Search for the cell housing the specified text and yield its (x, y) center coordinate. 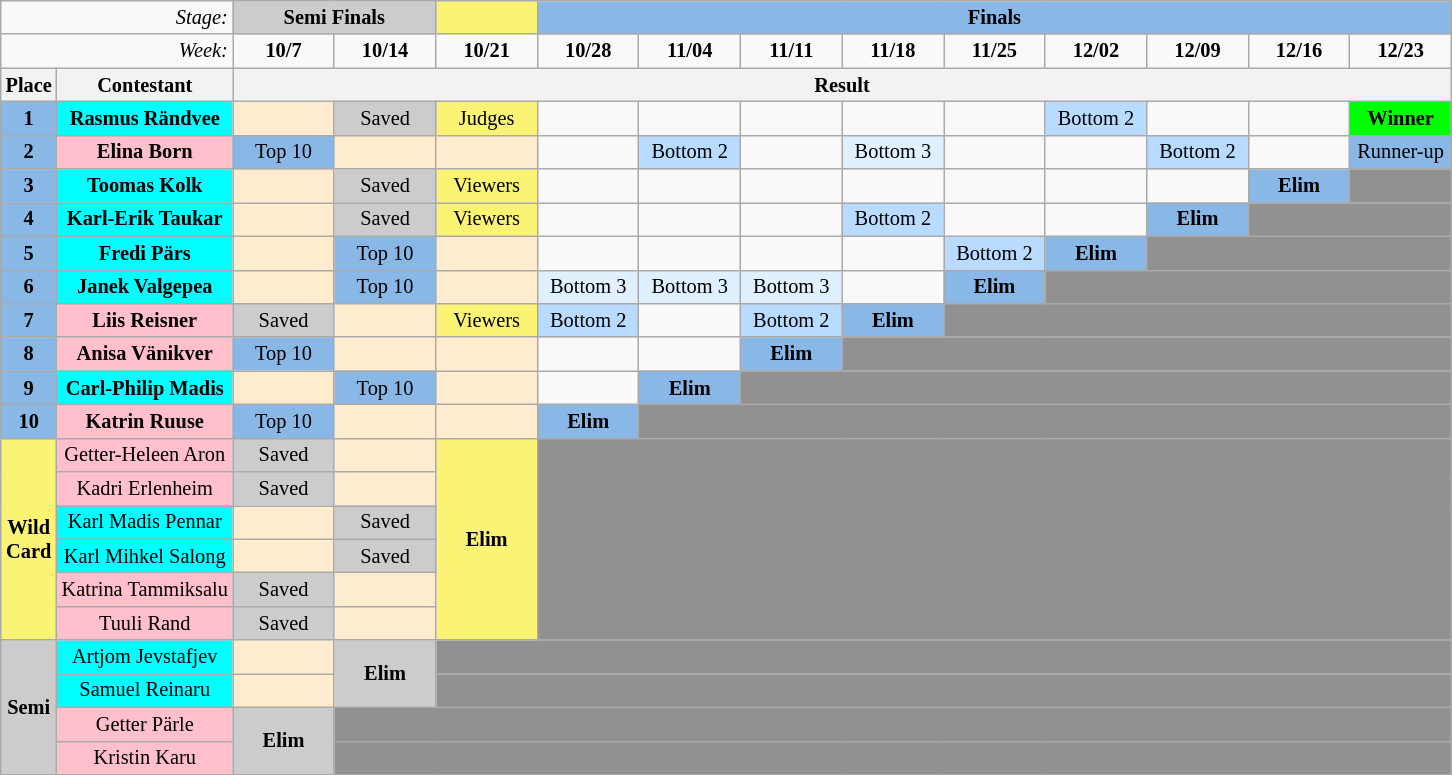
10/21 (487, 51)
2 (29, 152)
Getter-Heleen Aron (145, 455)
Samuel Reinaru (145, 690)
10/14 (385, 51)
Janek Valgepea (145, 287)
Stage: (117, 17)
Contestant (145, 85)
Katrina Tammiksalu (145, 589)
Semi (29, 708)
Toomas Kolk (145, 186)
Anisa Vänikver (145, 354)
Carl-Philip Madis (145, 388)
WildCard (29, 539)
Elina Born (145, 152)
11/04 (690, 51)
Kristin Karu (145, 758)
11/11 (792, 51)
7 (29, 320)
12/09 (1198, 51)
Runner-up (1401, 152)
12/02 (1096, 51)
11/25 (995, 51)
9 (29, 388)
12/16 (1299, 51)
1 (29, 118)
Katrin Ruuse (145, 421)
10/7 (284, 51)
Result (842, 85)
5 (29, 253)
Tuuli Rand (145, 623)
Place (29, 85)
10 (29, 421)
Week: (117, 51)
Fredi Pärs (145, 253)
Rasmus Rändvee (145, 118)
12/23 (1401, 51)
Karl-Erik Taukar (145, 219)
8 (29, 354)
Winner (1401, 118)
4 (29, 219)
Artjom Jevstafjev (145, 657)
3 (29, 186)
Finals (994, 17)
Karl Madis Pennar (145, 522)
Liis Reisner (145, 320)
Semi Finals (334, 17)
Karl Mihkel Salong (145, 556)
11/18 (893, 51)
Kadri Erlenheim (145, 489)
10/28 (588, 51)
6 (29, 287)
Judges (487, 118)
Getter Pärle (145, 724)
